Return the [x, y] coordinate for the center point of the cell that contains the specified text.  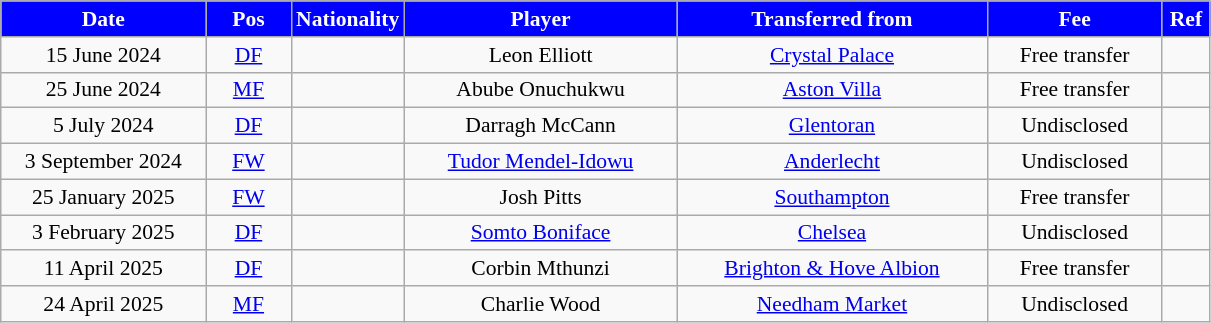
Abube Onuchukwu [540, 90]
Crystal Palace [832, 55]
Pos [248, 19]
3 February 2025 [104, 233]
Corbin Mthunzi [540, 269]
15 June 2024 [104, 55]
Date [104, 19]
11 April 2025 [104, 269]
25 January 2025 [104, 197]
Chelsea [832, 233]
Player [540, 19]
Leon Elliott [540, 55]
Needham Market [832, 304]
3 September 2024 [104, 162]
5 July 2024 [104, 126]
Glentoran [832, 126]
Anderlecht [832, 162]
Ref [1186, 19]
Tudor Mendel-Idowu [540, 162]
Josh Pitts [540, 197]
Somto Boniface [540, 233]
Aston Villa [832, 90]
Fee [1074, 19]
24 April 2025 [104, 304]
Nationality [348, 19]
Charlie Wood [540, 304]
Southampton [832, 197]
Darragh McCann [540, 126]
Brighton & Hove Albion [832, 269]
25 June 2024 [104, 90]
Transferred from [832, 19]
